For the text-containing cell, return its midpoint in (x, y) coordinate format. 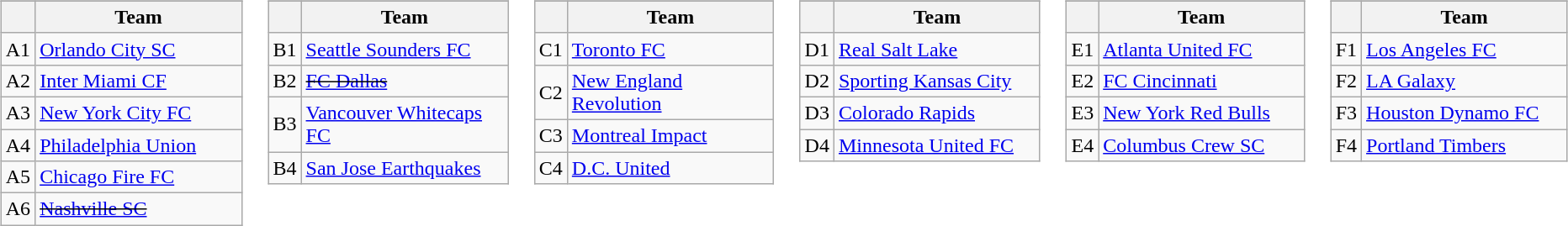
LA Galaxy (1465, 81)
Columbus Crew SC (1201, 145)
D4 (817, 145)
C3 (550, 135)
E2 (1083, 81)
E3 (1083, 113)
Nashville SC (139, 209)
Los Angeles FC (1465, 49)
E1 (1083, 49)
Vancouver Whitecaps FC (405, 124)
D3 (817, 113)
A3 (18, 113)
Houston Dynamo FC (1465, 113)
A5 (18, 177)
B1 (284, 49)
Portland Timbers (1465, 145)
F2 (1346, 81)
E4 (1083, 145)
New York Red Bulls (1201, 113)
A2 (18, 81)
A1 (18, 49)
New York City FC (139, 113)
FC Dallas (405, 81)
B2 (284, 81)
C2 (550, 92)
Minnesota United FC (937, 145)
D.C. United (670, 167)
Chicago Fire FC (139, 177)
Toronto FC (670, 49)
B4 (284, 167)
A4 (18, 145)
Colorado Rapids (937, 113)
FC Cincinnati (1201, 81)
B3 (284, 124)
D2 (817, 81)
Montreal Impact (670, 135)
San Jose Earthquakes (405, 167)
Sporting Kansas City (937, 81)
Atlanta United FC (1201, 49)
F3 (1346, 113)
F4 (1346, 145)
C1 (550, 49)
New England Revolution (670, 92)
Seattle Sounders FC (405, 49)
D1 (817, 49)
Philadelphia Union (139, 145)
C4 (550, 167)
F1 (1346, 49)
Real Salt Lake (937, 49)
Orlando City SC (139, 49)
Inter Miami CF (139, 81)
A6 (18, 209)
